Output the [x, y] coordinate of the center of the cell containing the given text.  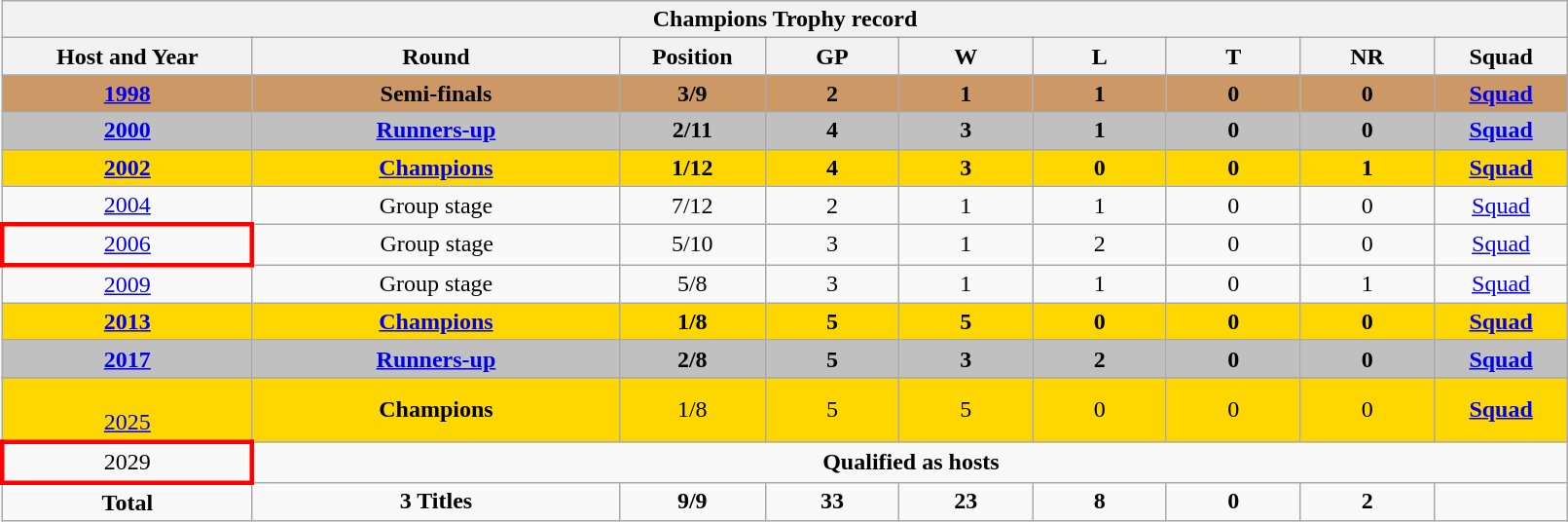
7/12 [692, 205]
2004 [127, 205]
Position [692, 56]
1/12 [692, 168]
1998 [127, 93]
Total [127, 502]
2000 [127, 130]
Host and Year [127, 56]
Qualified as hosts [909, 462]
L [1100, 56]
Semi-finals [436, 93]
Champions Trophy record [784, 19]
2006 [127, 245]
9/9 [692, 502]
3 Titles [436, 502]
Round [436, 56]
8 [1100, 502]
W [966, 56]
2/8 [692, 358]
2009 [127, 284]
3/9 [692, 93]
33 [831, 502]
5/10 [692, 245]
5/8 [692, 284]
NR [1367, 56]
GP [831, 56]
2029 [127, 462]
2025 [127, 409]
2/11 [692, 130]
2017 [127, 358]
2013 [127, 321]
T [1232, 56]
2002 [127, 168]
23 [966, 502]
